Detect which cell encompasses the target text, then output its (X, Y) center coordinate. 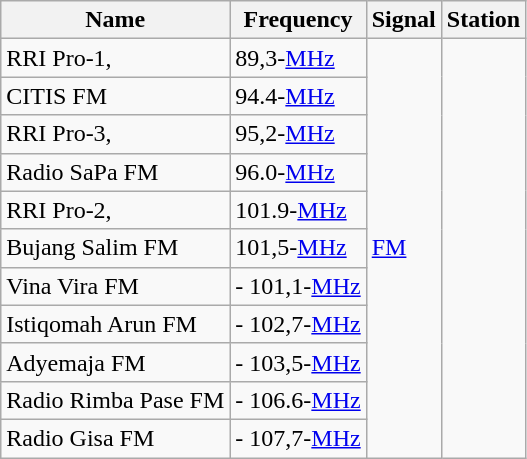
- 106.6-MHz (298, 400)
Signal (404, 20)
Name (116, 20)
101,5-MHz (298, 248)
FM (404, 248)
Adyemaja FM (116, 362)
RRI Pro-2, (116, 210)
94.4-MHz (298, 96)
Bujang Salim FM (116, 248)
89,3-MHz (298, 58)
- 101,1-MHz (298, 286)
Istiqomah Arun FM (116, 324)
Station (483, 20)
- 107,7-MHz (298, 438)
Frequency (298, 20)
Radio SaPa FM (116, 172)
CITIS FM (116, 96)
96.0-MHz (298, 172)
Radio Rimba Pase FM (116, 400)
- 102,7-MHz (298, 324)
- 103,5-MHz (298, 362)
101.9-MHz (298, 210)
RRI Pro-1, (116, 58)
RRI Pro-3, (116, 134)
Radio Gisa FM (116, 438)
95,2-MHz (298, 134)
Vina Vira FM (116, 286)
